Scan for the cell matching the given text and deliver its [X, Y] coordinate at center. 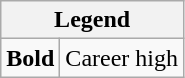
Career high [122, 58]
Legend [92, 20]
Bold [30, 58]
